For the text-containing cell, return its midpoint in (X, Y) coordinate format. 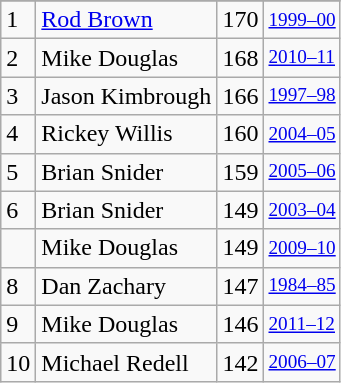
2 (18, 58)
Jason Kimbrough (126, 96)
1 (18, 20)
1997–98 (302, 96)
166 (240, 96)
2009–10 (302, 248)
160 (240, 134)
2005–06 (302, 172)
168 (240, 58)
2011–12 (302, 324)
142 (240, 362)
2004–05 (302, 134)
Dan Zachary (126, 286)
3 (18, 96)
2010–11 (302, 58)
2003–04 (302, 210)
4 (18, 134)
10 (18, 362)
1999–00 (302, 20)
6 (18, 210)
Michael Redell (126, 362)
Rickey Willis (126, 134)
1984–85 (302, 286)
8 (18, 286)
5 (18, 172)
Rod Brown (126, 20)
146 (240, 324)
9 (18, 324)
159 (240, 172)
170 (240, 20)
2006–07 (302, 362)
147 (240, 286)
